Locate the cell with the specified text and output its (x, y) center coordinate. 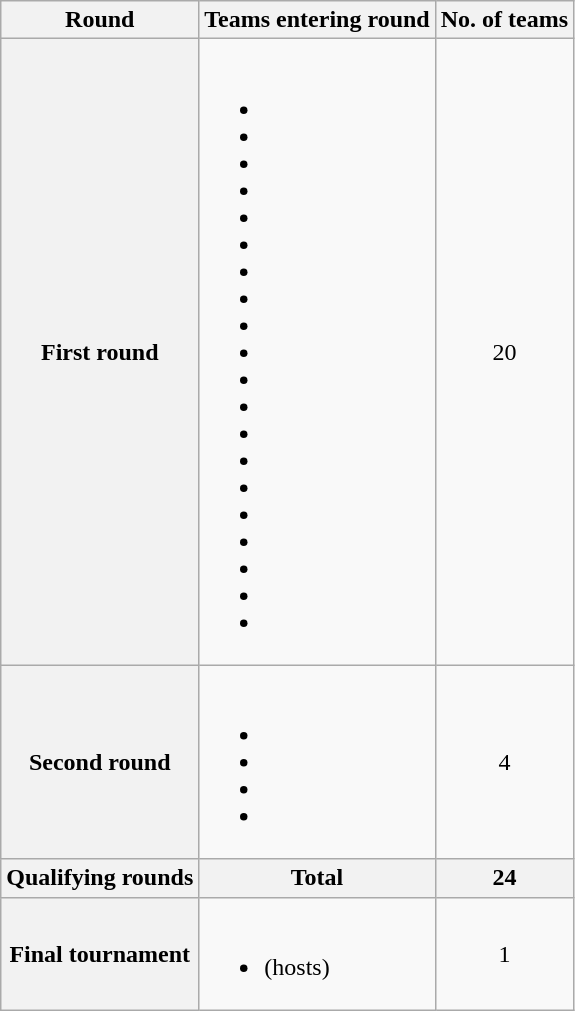
20 (504, 352)
Qualifying rounds (100, 878)
Teams entering round (317, 20)
First round (100, 352)
Second round (100, 762)
(hosts) (317, 954)
Round (100, 20)
Final tournament (100, 954)
1 (504, 954)
4 (504, 762)
24 (504, 878)
Total (317, 878)
No. of teams (504, 20)
